Extract the [X, Y] coordinate from the center of the cell holding the provided text.  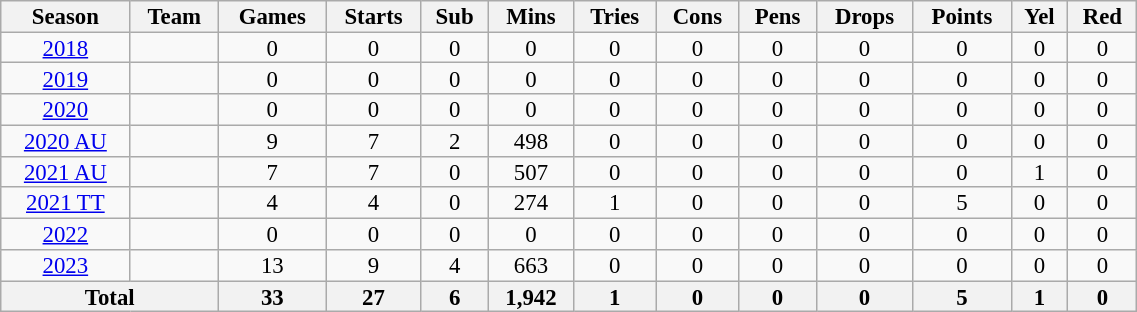
6 [454, 296]
2018 [66, 48]
Sub [454, 16]
Yel [1040, 16]
507 [530, 172]
274 [530, 204]
Cons [698, 16]
2020 AU [66, 140]
2021 TT [66, 204]
Season [66, 16]
27 [374, 296]
663 [530, 266]
Tries [615, 16]
2019 [66, 78]
Games [272, 16]
2 [454, 140]
Mins [530, 16]
Points [962, 16]
2021 AU [66, 172]
2020 [66, 110]
Team [174, 16]
33 [272, 296]
Drops [864, 16]
Starts [374, 16]
Red [1102, 16]
2023 [66, 266]
Pens [778, 16]
1,942 [530, 296]
2022 [66, 234]
Total [110, 296]
498 [530, 140]
13 [272, 266]
